Output the [X, Y] coordinate of the center of the cell containing the given text.  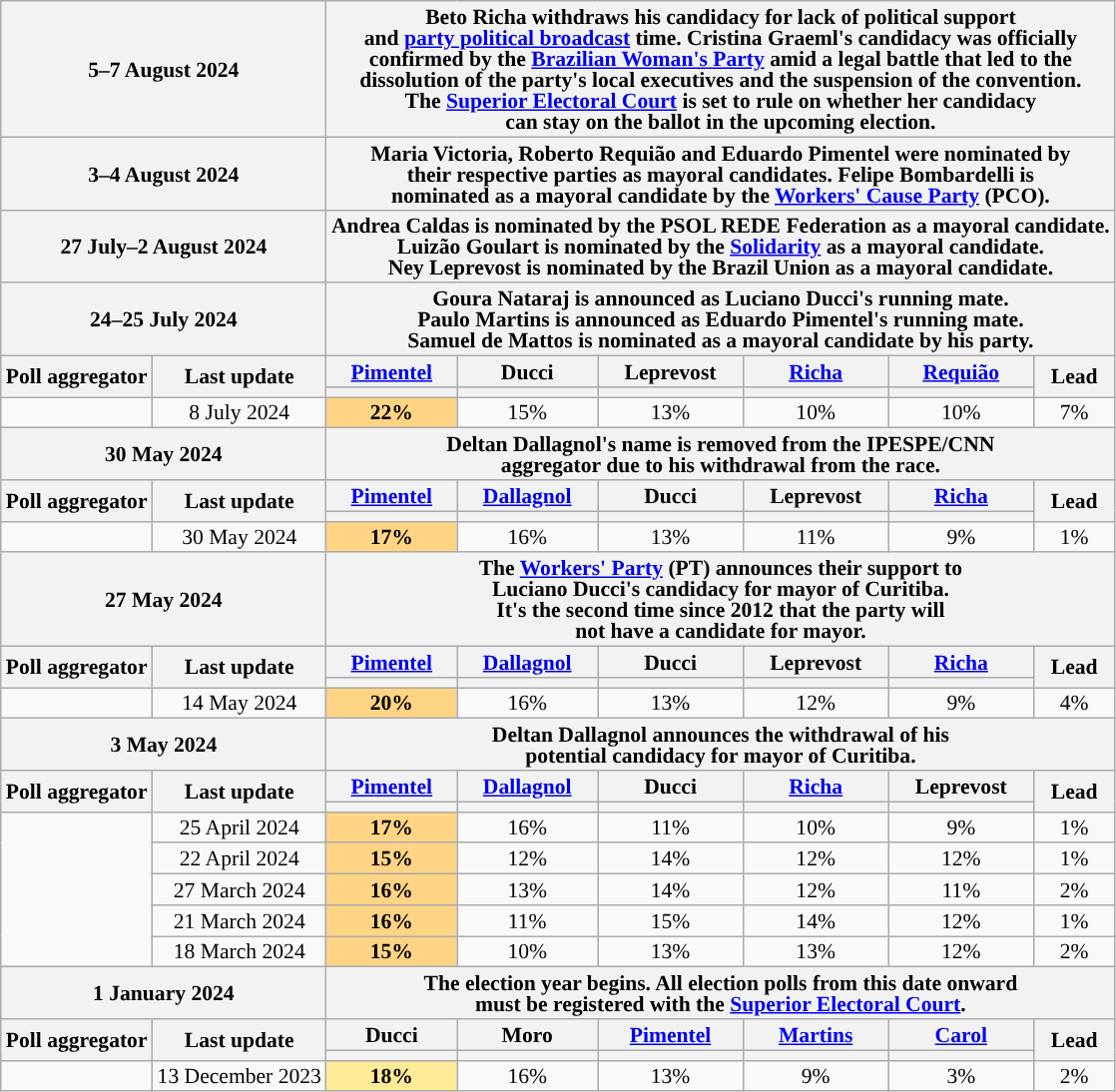
20% [391, 703]
Deltan Dallagnol's name is removed from the IPESPE/CNNaggregator due to his withdrawal from the race. [721, 454]
8 July 2024 [240, 413]
21 March 2024 [240, 920]
27 July–2 August 2024 [164, 246]
5–7 August 2024 [164, 69]
18 March 2024 [240, 952]
18% [391, 1076]
3 May 2024 [164, 745]
27 March 2024 [240, 890]
27 May 2024 [164, 600]
The election year begins. All election polls from this date onwardmust be registered with the Superior Electoral Court. [721, 993]
3–4 August 2024 [164, 174]
Martins [816, 1034]
22% [391, 413]
Deltan Dallagnol announces the withdrawal of hispotential candidacy for mayor of Curitiba. [721, 745]
Moro [527, 1034]
25 April 2024 [240, 826]
3% [961, 1076]
14 May 2024 [240, 703]
13 December 2023 [240, 1076]
4% [1074, 703]
Requião [961, 371]
1 January 2024 [164, 993]
24–25 July 2024 [164, 319]
Carol [961, 1034]
22 April 2024 [240, 858]
7% [1074, 413]
